Identify which cell holds the provided text, then report its [x, y] central coordinate. 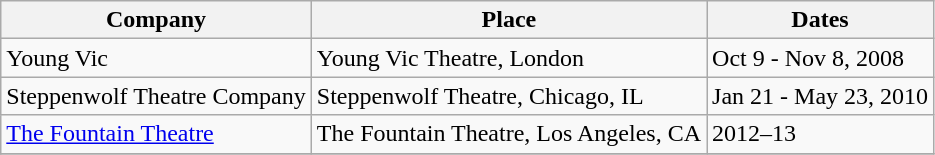
The Fountain Theatre, Los Angeles, CA [508, 134]
2012–13 [820, 134]
Young Vic [156, 58]
Steppenwolf Theatre, Chicago, IL [508, 96]
Dates [820, 20]
Place [508, 20]
Company [156, 20]
Young Vic Theatre, London [508, 58]
Steppenwolf Theatre Company [156, 96]
Jan 21 - May 23, 2010 [820, 96]
Oct 9 - Nov 8, 2008 [820, 58]
The Fountain Theatre [156, 134]
